Output the (x, y) coordinate of the center of the cell containing the given text.  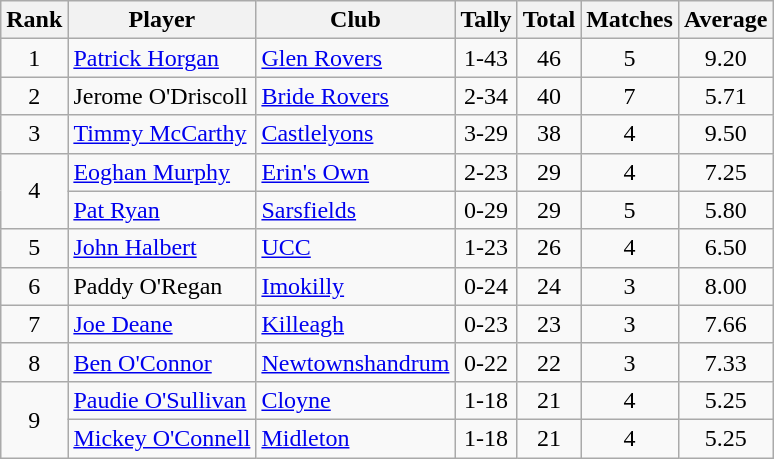
Eoghan Murphy (162, 172)
22 (549, 362)
0-22 (486, 362)
Newtownshandrum (356, 362)
40 (549, 96)
2-34 (486, 96)
Pat Ryan (162, 210)
Mickey O'Connell (162, 438)
Joe Deane (162, 324)
9.50 (726, 134)
Sarsfields (356, 210)
Cloyne (356, 400)
Glen Rovers (356, 58)
John Halbert (162, 248)
Midleton (356, 438)
Erin's Own (356, 172)
0-29 (486, 210)
5.71 (726, 96)
46 (549, 58)
Matches (630, 20)
2-23 (486, 172)
26 (549, 248)
Club (356, 20)
Average (726, 20)
Imokilly (356, 286)
Paddy O'Regan (162, 286)
Rank (34, 20)
Total (549, 20)
24 (549, 286)
7.33 (726, 362)
Jerome O'Driscoll (162, 96)
23 (549, 324)
5.80 (726, 210)
0-23 (486, 324)
9 (34, 419)
8 (34, 362)
Bride Rovers (356, 96)
1-43 (486, 58)
1-23 (486, 248)
0-24 (486, 286)
Tally (486, 20)
3-29 (486, 134)
8.00 (726, 286)
Ben O'Connor (162, 362)
2 (34, 96)
7.25 (726, 172)
Timmy McCarthy (162, 134)
38 (549, 134)
1 (34, 58)
Paudie O'Sullivan (162, 400)
Killeagh (356, 324)
9.20 (726, 58)
7.66 (726, 324)
UCC (356, 248)
6 (34, 286)
Castlelyons (356, 134)
Patrick Horgan (162, 58)
6.50 (726, 248)
Player (162, 20)
